Identify which cell holds the provided text, then report its [x, y] central coordinate. 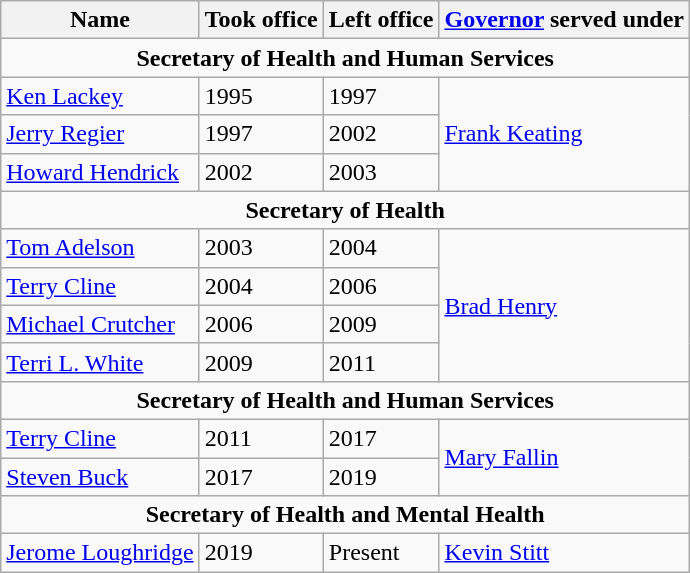
Steven Buck [100, 477]
Left office [381, 20]
Jerome Loughridge [100, 553]
Howard Hendrick [100, 172]
Secretary of Health and Mental Health [346, 515]
Michael Crutcher [100, 324]
Tom Adelson [100, 248]
Frank Keating [564, 134]
Present [381, 553]
Mary Fallin [564, 457]
Brad Henry [564, 305]
1995 [261, 96]
Name [100, 20]
Jerry Regier [100, 134]
Terri L. White [100, 362]
Kevin Stitt [564, 553]
Governor served under [564, 20]
Ken Lackey [100, 96]
Secretary of Health [346, 210]
Took office [261, 20]
